Extract the [X, Y] coordinate from the center of the cell holding the provided text.  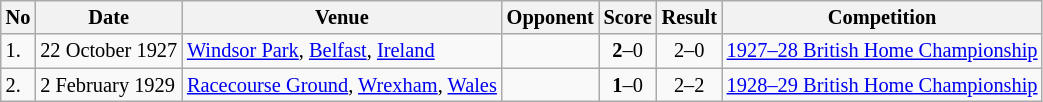
Competition [882, 17]
1–0 [628, 85]
Venue [342, 17]
No [18, 17]
Racecourse Ground, Wrexham, Wales [342, 85]
2–2 [690, 85]
1928–29 British Home Championship [882, 85]
Result [690, 17]
2 February 1929 [108, 85]
2. [18, 85]
22 October 1927 [108, 51]
Score [628, 17]
1927–28 British Home Championship [882, 51]
1. [18, 51]
Opponent [550, 17]
Date [108, 17]
Windsor Park, Belfast, Ireland [342, 51]
